Search for the cell housing the specified text and yield its [X, Y] center coordinate. 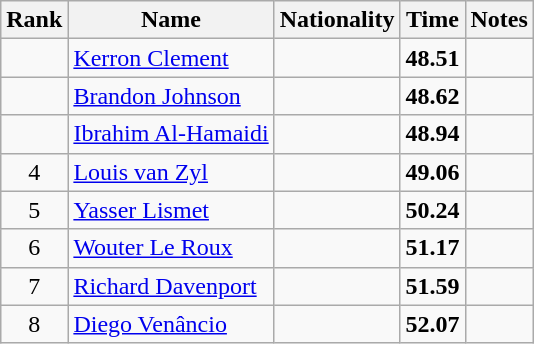
4 [34, 172]
48.62 [432, 96]
Wouter Le Roux [171, 248]
Ibrahim Al-Hamaidi [171, 134]
Louis van Zyl [171, 172]
Notes [499, 20]
Nationality [337, 20]
48.94 [432, 134]
Yasser Lismet [171, 210]
Richard Davenport [171, 286]
6 [34, 248]
51.59 [432, 286]
52.07 [432, 324]
51.17 [432, 248]
Kerron Clement [171, 58]
Brandon Johnson [171, 96]
Diego Venâncio [171, 324]
48.51 [432, 58]
50.24 [432, 210]
7 [34, 286]
Name [171, 20]
Rank [34, 20]
5 [34, 210]
Time [432, 20]
8 [34, 324]
49.06 [432, 172]
